Determine the [X, Y] coordinate at the center of the cell enclosing the given text.  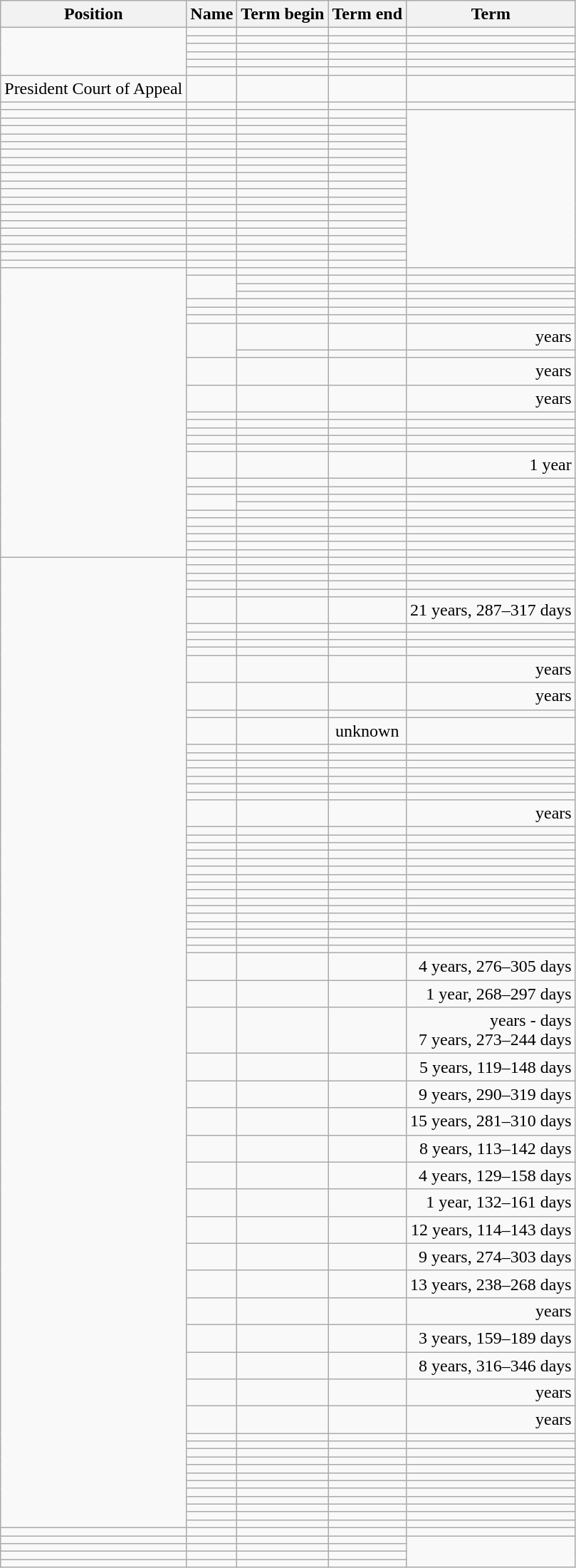
21 years, 287–317 days [491, 611]
13 years, 238–268 days [491, 1284]
1 year [491, 465]
unknown [367, 731]
1 year, 268–297 days [491, 994]
4 years, 276–305 days [491, 967]
1 year, 132–161 days [491, 1203]
Position [94, 14]
President Court of Appeal [94, 88]
Term [491, 14]
Name [212, 14]
Term begin [283, 14]
Term end [367, 14]
9 years, 290–319 days [491, 1094]
9 years, 274–303 days [491, 1257]
15 years, 281–310 days [491, 1121]
3 years, 159–189 days [491, 1338]
8 years, 113–142 days [491, 1148]
8 years, 316–346 days [491, 1366]
4 years, 129–158 days [491, 1175]
years - days 7 years, 273–244 days [491, 1030]
12 years, 114–143 days [491, 1230]
5 years, 119–148 days [491, 1067]
